Provide the [x, y] coordinate of the cell's center where the given text is located.  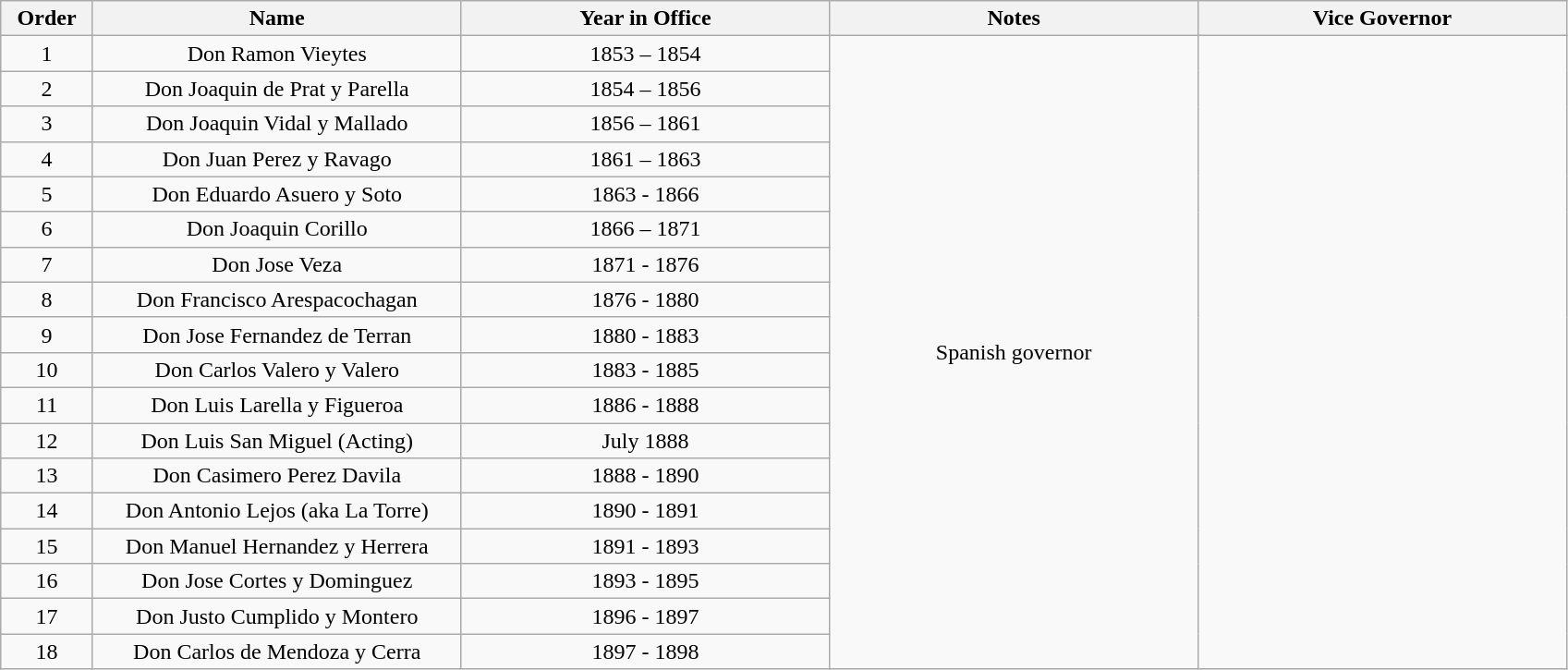
Don Casimero Perez Davila [277, 476]
Don Joaquin Corillo [277, 229]
1891 - 1893 [645, 546]
5 [47, 194]
1890 - 1891 [645, 511]
Don Ramon Vieytes [277, 54]
Don Jose Fernandez de Terran [277, 335]
Order [47, 18]
Don Juan Perez y Ravago [277, 159]
Notes [1015, 18]
1883 - 1885 [645, 370]
9 [47, 335]
8 [47, 299]
1863 - 1866 [645, 194]
12 [47, 441]
11 [47, 405]
1886 - 1888 [645, 405]
Name [277, 18]
1854 – 1856 [645, 89]
1896 - 1897 [645, 616]
14 [47, 511]
Don Luis San Miguel (Acting) [277, 441]
1876 - 1880 [645, 299]
7 [47, 264]
4 [47, 159]
Don Justo Cumplido y Montero [277, 616]
Don Carlos Valero y Valero [277, 370]
1871 - 1876 [645, 264]
18 [47, 652]
Year in Office [645, 18]
Don Joaquin de Prat y Parella [277, 89]
Don Francisco Arespacochagan [277, 299]
1880 - 1883 [645, 335]
6 [47, 229]
Don Eduardo Asuero y Soto [277, 194]
Don Jose Cortes y Dominguez [277, 581]
Spanish governor [1015, 353]
Don Carlos de Mendoza y Cerra [277, 652]
17 [47, 616]
Vice Governor [1382, 18]
Don Luis Larella y Figueroa [277, 405]
1861 – 1863 [645, 159]
Don Joaquin Vidal y Mallado [277, 124]
10 [47, 370]
July 1888 [645, 441]
3 [47, 124]
Don Antonio Lejos (aka La Torre) [277, 511]
Don Manuel Hernandez y Herrera [277, 546]
2 [47, 89]
Don Jose Veza [277, 264]
13 [47, 476]
1 [47, 54]
1856 – 1861 [645, 124]
1866 – 1871 [645, 229]
1888 - 1890 [645, 476]
16 [47, 581]
1897 - 1898 [645, 652]
1853 – 1854 [645, 54]
1893 - 1895 [645, 581]
15 [47, 546]
